Find where the given text appears and provide that cell's center as (X, Y) coordinate. 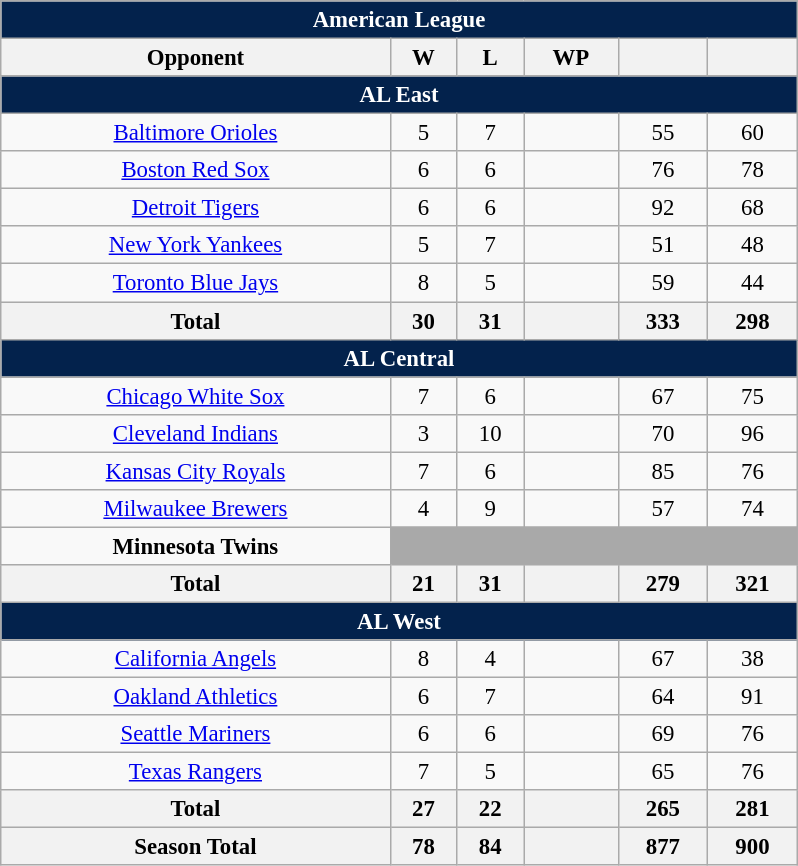
91 (753, 696)
900 (753, 847)
AL West (399, 621)
877 (663, 847)
10 (490, 433)
Boston Red Sox (196, 170)
Minnesota Twins (196, 546)
59 (663, 283)
333 (663, 321)
Opponent (196, 57)
74 (753, 508)
22 (490, 809)
AL Central (399, 358)
Kansas City Royals (196, 471)
96 (753, 433)
44 (753, 283)
69 (663, 734)
55 (663, 133)
279 (663, 584)
Seattle Mariners (196, 734)
65 (663, 772)
51 (663, 245)
California Angels (196, 659)
Cleveland Indians (196, 433)
Baltimore Orioles (196, 133)
68 (753, 208)
321 (753, 584)
38 (753, 659)
281 (753, 809)
Milwaukee Brewers (196, 508)
21 (424, 584)
3 (424, 433)
84 (490, 847)
L (490, 57)
60 (753, 133)
W (424, 57)
AL East (399, 95)
57 (663, 508)
64 (663, 696)
Detroit Tigers (196, 208)
American League (399, 20)
48 (753, 245)
Oakland Athletics (196, 696)
Season Total (196, 847)
298 (753, 321)
85 (663, 471)
9 (490, 508)
Toronto Blue Jays (196, 283)
Chicago White Sox (196, 396)
Texas Rangers (196, 772)
70 (663, 433)
27 (424, 809)
92 (663, 208)
New York Yankees (196, 245)
WP (572, 57)
75 (753, 396)
30 (424, 321)
265 (663, 809)
